Determine the (x, y) coordinate at the center of the cell enclosing the given text.  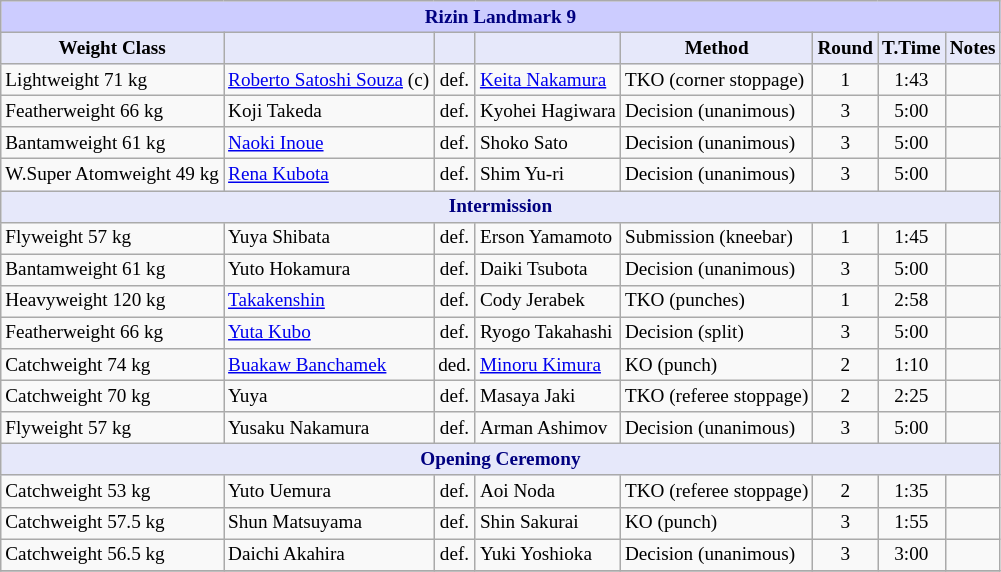
Aoi Noda (548, 491)
Shim Yu-ri (548, 175)
3:00 (912, 554)
Catchweight 53 kg (112, 491)
Round (846, 48)
Rena Kubota (329, 175)
Koji Takeda (329, 111)
Weight Class (112, 48)
Daiki Tsubota (548, 270)
T.Time (912, 48)
W.Super Atomweight 49 kg (112, 175)
1:10 (912, 365)
Method (716, 48)
Submission (kneebar) (716, 238)
Erson Yamamoto (548, 238)
Keita Nakamura (548, 80)
Shin Sakurai (548, 523)
Rizin Landmark 9 (500, 17)
2:58 (912, 301)
Yuki Yoshioka (548, 554)
1:43 (912, 80)
Shun Matsuyama (329, 523)
Buakaw Banchamek (329, 365)
ded. (455, 365)
Yuta Kubo (329, 333)
Catchweight 56.5 kg (112, 554)
Minoru Kimura (548, 365)
Naoki Inoue (329, 143)
TKO (corner stoppage) (716, 80)
Catchweight 74 kg (112, 365)
Shoko Sato (548, 143)
Arman Ashimov (548, 428)
1:35 (912, 491)
Ryogo Takahashi (548, 333)
Yuya (329, 396)
1:55 (912, 523)
Notes (972, 48)
Masaya Jaki (548, 396)
Yuto Hokamura (329, 270)
Heavyweight 120 kg (112, 301)
Lightweight 71 kg (112, 80)
Catchweight 70 kg (112, 396)
Yuto Uemura (329, 491)
Takakenshin (329, 301)
Kyohei Hagiwara (548, 111)
Yusaku Nakamura (329, 428)
Opening Ceremony (500, 460)
Intermission (500, 206)
Catchweight 57.5 kg (112, 523)
Decision (split) (716, 333)
Daichi Akahira (329, 554)
TKO (punches) (716, 301)
2:25 (912, 396)
Cody Jerabek (548, 301)
Yuya Shibata (329, 238)
1:45 (912, 238)
Roberto Satoshi Souza (c) (329, 80)
